Detect which cell encompasses the target text, then output its [x, y] center coordinate. 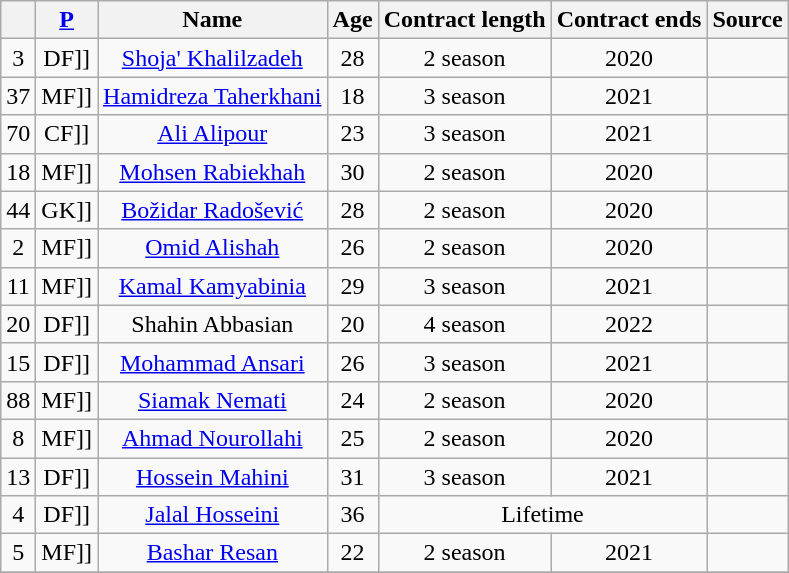
4 season [464, 324]
88 [18, 400]
GK]] [67, 210]
Hossein Mahini [213, 477]
Ahmad Nourollahi [213, 438]
8 [18, 438]
Lifetime [542, 515]
37 [18, 96]
4 [18, 515]
Name [213, 20]
2 [18, 248]
Mohsen Rabiekhah [213, 172]
22 [352, 553]
Age [352, 20]
Božidar Radošević [213, 210]
11 [18, 286]
70 [18, 134]
Ali Alipour [213, 134]
Contract ends [629, 20]
CF]] [67, 134]
36 [352, 515]
Mohammad Ansari [213, 362]
13 [18, 477]
Contract length [464, 20]
Jalal Hosseini [213, 515]
15 [18, 362]
Hamidreza Taherkhani [213, 96]
2022 [629, 324]
24 [352, 400]
Bashar Resan [213, 553]
Siamak Nemati [213, 400]
Shoja' Khalilzadeh [213, 58]
P [67, 20]
44 [18, 210]
Shahin Abbasian [213, 324]
Source [748, 20]
Omid Alishah [213, 248]
30 [352, 172]
23 [352, 134]
31 [352, 477]
5 [18, 553]
Kamal Kamyabinia [213, 286]
25 [352, 438]
3 [18, 58]
29 [352, 286]
